Locate the cell with the specified text and output its (x, y) center coordinate. 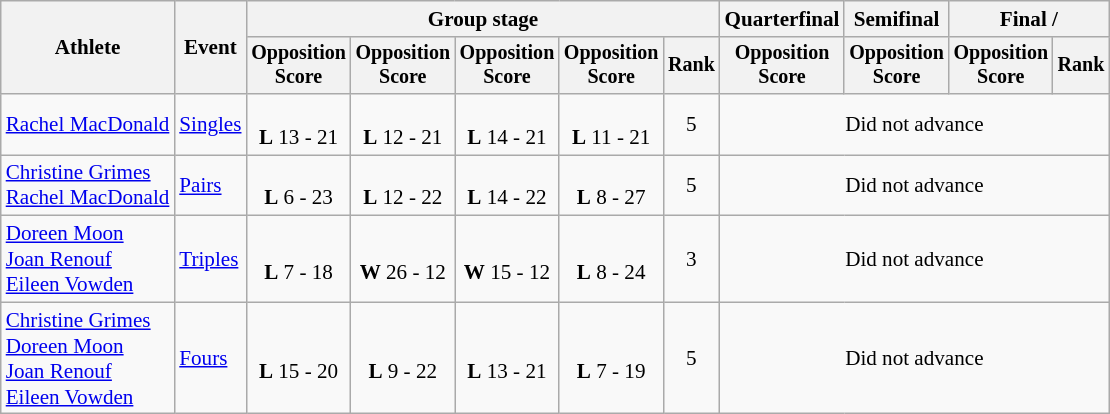
L 8 - 27 (611, 186)
L 12 - 21 (403, 124)
Quarterfinal (782, 18)
Pairs (210, 186)
W 15 - 12 (507, 259)
Fours (210, 358)
L 15 - 20 (298, 358)
L 11 - 21 (611, 124)
Singles (210, 124)
Athlete (88, 48)
L 14 - 22 (507, 186)
Final / (1029, 18)
L 9 - 22 (403, 358)
L 14 - 21 (507, 124)
Rachel MacDonald (88, 124)
L 6 - 23 (298, 186)
L 7 - 18 (298, 259)
Triples (210, 259)
Event (210, 48)
Doreen MoonJoan RenoufEileen Vowden (88, 259)
Semifinal (896, 18)
Christine GrimesDoreen MoonJoan RenoufEileen Vowden (88, 358)
Group stage (482, 18)
3 (691, 259)
L 12 - 22 (403, 186)
L 8 - 24 (611, 259)
Christine GrimesRachel MacDonald (88, 186)
L 7 - 19 (611, 358)
W 26 - 12 (403, 259)
